Output the [x, y] coordinate of the center of the cell containing the given text.  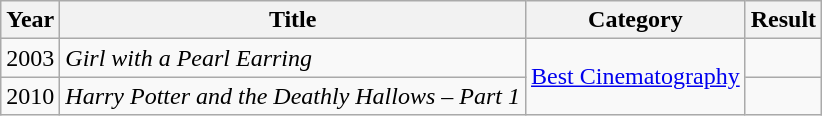
Category [636, 20]
2003 [30, 58]
Year [30, 20]
Title [293, 20]
2010 [30, 96]
Result [783, 20]
Girl with a Pearl Earring [293, 58]
Best Cinematography [636, 77]
Harry Potter and the Deathly Hallows – Part 1 [293, 96]
